For the text-containing cell, return its midpoint in (x, y) coordinate format. 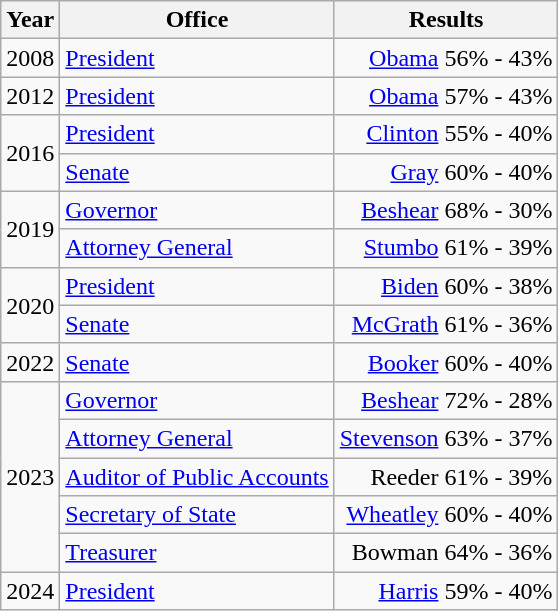
2016 (30, 153)
2022 (30, 362)
Office (197, 20)
Wheatley 60% - 40% (446, 515)
Auditor of Public Accounts (197, 477)
Clinton 55% - 40% (446, 134)
2023 (30, 476)
Results (446, 20)
Beshear 68% - 30% (446, 210)
Bowman 64% - 36% (446, 553)
2012 (30, 96)
Gray 60% - 40% (446, 172)
Secretary of State (197, 515)
2008 (30, 58)
Reeder 61% - 39% (446, 477)
Beshear 72% - 28% (446, 400)
2024 (30, 591)
Obama 56% - 43% (446, 58)
2019 (30, 229)
Stevenson 63% - 37% (446, 438)
Booker 60% - 40% (446, 362)
Treasurer (197, 553)
Harris 59% - 40% (446, 591)
2020 (30, 305)
Biden 60% - 38% (446, 286)
Year (30, 20)
Stumbo 61% - 39% (446, 248)
McGrath 61% - 36% (446, 324)
Obama 57% - 43% (446, 96)
